Detect which cell encompasses the target text, then output its [x, y] center coordinate. 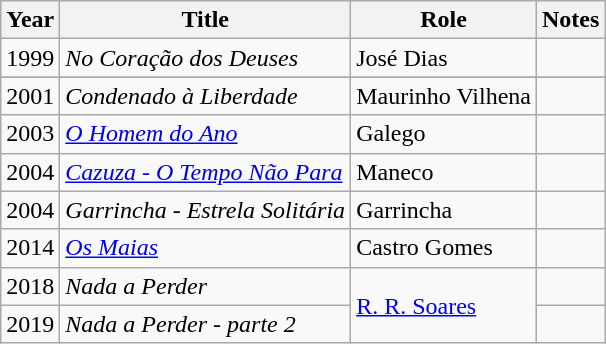
O Homem do Ano [206, 134]
Maurinho Vilhena [444, 96]
Garrincha [444, 210]
2003 [30, 134]
Castro Gomes [444, 248]
Galego [444, 134]
Nada a Perder [206, 286]
R. R. Soares [444, 305]
Title [206, 20]
No Coração dos Deuses [206, 58]
Role [444, 20]
1999 [30, 58]
Maneco [444, 172]
Nada a Perder - parte 2 [206, 324]
2018 [30, 286]
Notes [570, 20]
Cazuza - O Tempo Não Para [206, 172]
José Dias [444, 58]
2019 [30, 324]
Year [30, 20]
2014 [30, 248]
Garrincha - Estrela Solitária [206, 210]
Os Maias [206, 248]
Condenado à Liberdade [206, 96]
2001 [30, 96]
